Provide the [X, Y] coordinate of the cell's center where the given text is located.  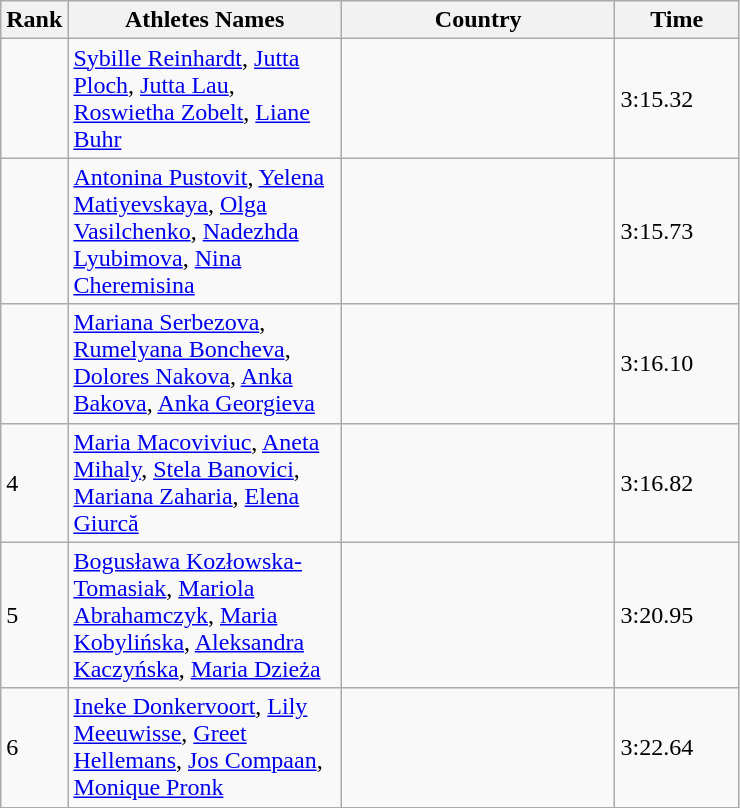
Athletes Names [205, 20]
6 [34, 748]
3:16.82 [677, 482]
Sybille Reinhardt, Jutta Ploch, Jutta Lau, Roswietha Zobelt, Liane Buhr [205, 98]
Antonina Pustovit, Yelena Matiyevskaya, Olga Vasilchenko, Nadezhda Lyubimova, Nina Cheremisina [205, 231]
3:16.10 [677, 364]
Country [478, 20]
Time [677, 20]
4 [34, 482]
3:22.64 [677, 748]
5 [34, 615]
3:20.95 [677, 615]
Ineke Donkervoort, Lily Meeuwisse, Greet Hellemans, Jos Compaan, Monique Pronk [205, 748]
Bogusława Kozłowska-Tomasiak, Mariola Abrahamczyk, Maria Kobylińska, Aleksandra Kaczyńska, Maria Dzieża [205, 615]
Rank [34, 20]
Mariana Serbezova, Rumelyana Boncheva, Dolores Nakova, Anka Bakova, Anka Georgieva [205, 364]
3:15.73 [677, 231]
Maria Macoviviuc, Aneta Mihaly, Stela Banovici, Mariana Zaharia, Elena Giurcă [205, 482]
3:15.32 [677, 98]
